Return (X, Y) of the center of cell containing provided text 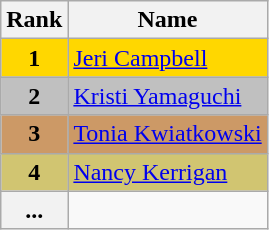
Nancy Kerrigan (168, 172)
2 (34, 96)
Name (168, 20)
Tonia Kwiatkowski (168, 134)
... (34, 210)
3 (34, 134)
Jeri Campbell (168, 58)
Rank (34, 20)
Kristi Yamaguchi (168, 96)
4 (34, 172)
1 (34, 58)
